Extract the (X, Y) coordinate from the center of the cell holding the provided text.  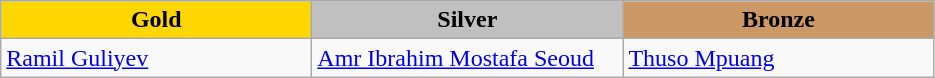
Silver (468, 20)
Bronze (778, 20)
Thuso Mpuang (778, 58)
Amr Ibrahim Mostafa Seoud (468, 58)
Gold (156, 20)
Ramil Guliyev (156, 58)
